Provide the (x, y) coordinate of the cell's center where the given text is located.  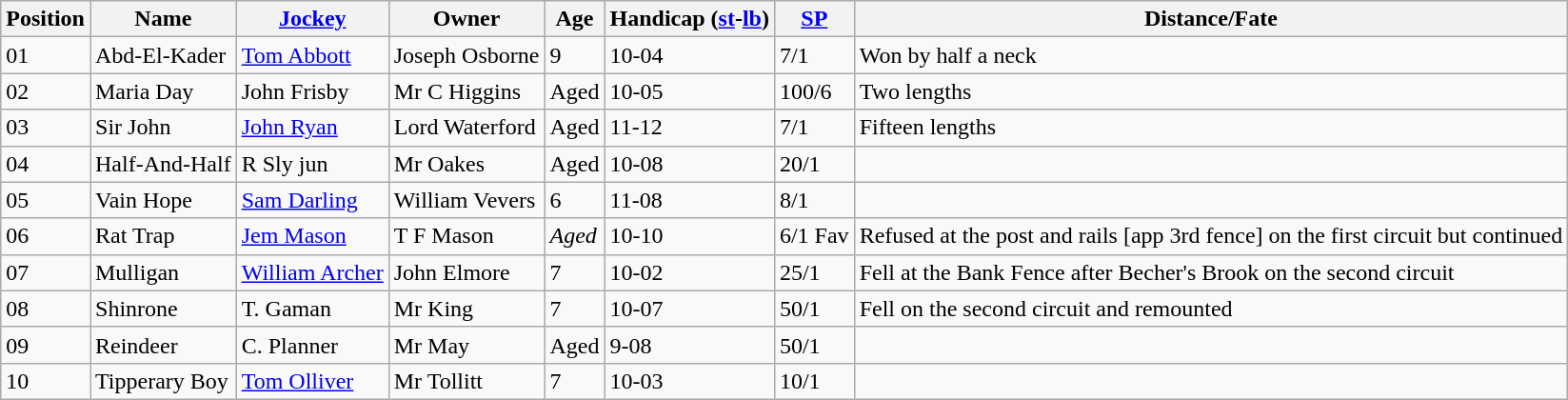
Owner (466, 19)
John Frisby (312, 91)
Position (46, 19)
John Elmore (466, 272)
Fell on the second circuit and remounted (1211, 309)
Handicap (st-lb) (689, 19)
Sir John (163, 128)
Half-And-Half (163, 164)
02 (46, 91)
Won by half a neck (1211, 55)
William Archer (312, 272)
10-08 (689, 164)
04 (46, 164)
SP (814, 19)
07 (46, 272)
Sam Darling (312, 200)
Two lengths (1211, 91)
6 (575, 200)
Abd-El-Kader (163, 55)
Vain Hope (163, 200)
05 (46, 200)
Fell at the Bank Fence after Becher's Brook on the second circuit (1211, 272)
Age (575, 19)
Mulligan (163, 272)
08 (46, 309)
Tom Abbott (312, 55)
10-10 (689, 236)
Shinrone (163, 309)
Distance/Fate (1211, 19)
T F Mason (466, 236)
Mr May (466, 345)
9 (575, 55)
Tipperary Boy (163, 381)
6/1 Fav (814, 236)
10/1 (814, 381)
10-04 (689, 55)
Mr C Higgins (466, 91)
R Sly jun (312, 164)
10 (46, 381)
William Vevers (466, 200)
Tom Olliver (312, 381)
10-07 (689, 309)
John Ryan (312, 128)
09 (46, 345)
01 (46, 55)
Mr Oakes (466, 164)
11-12 (689, 128)
Mr Tollitt (466, 381)
8/1 (814, 200)
Name (163, 19)
9-08 (689, 345)
Fifteen lengths (1211, 128)
Jem Mason (312, 236)
Maria Day (163, 91)
10-05 (689, 91)
03 (46, 128)
C. Planner (312, 345)
10-02 (689, 272)
10-03 (689, 381)
Jockey (312, 19)
T. Gaman (312, 309)
Reindeer (163, 345)
Refused at the post and rails [app 3rd fence] on the first circuit but continued (1211, 236)
20/1 (814, 164)
Joseph Osborne (466, 55)
25/1 (814, 272)
11-08 (689, 200)
06 (46, 236)
100/6 (814, 91)
Rat Trap (163, 236)
Mr King (466, 309)
Lord Waterford (466, 128)
